Find where the given text appears and provide that cell's center as (X, Y) coordinate. 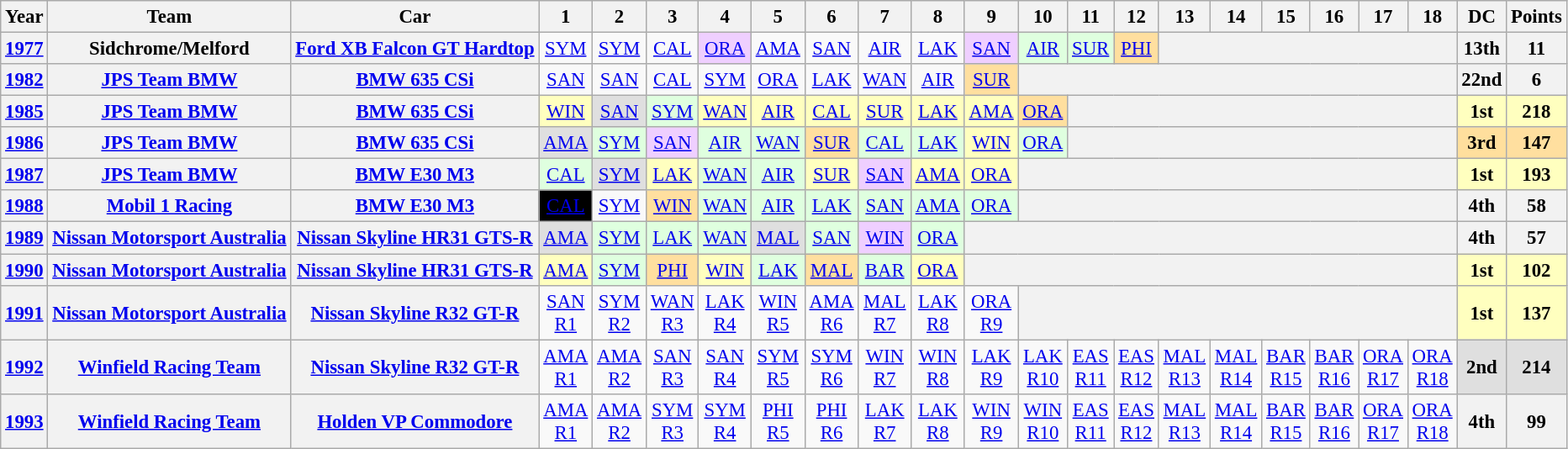
SYMR2 (620, 313)
1 (566, 17)
14 (1236, 17)
SYMR4 (725, 420)
LAKR9 (991, 367)
PHIR5 (778, 420)
1986 (24, 143)
13th (1481, 49)
Points (1537, 17)
Ford XB Falcon GT Hardtop (415, 49)
3 (672, 17)
WINR5 (778, 313)
2 (620, 17)
LAKR4 (725, 313)
LAKR7 (884, 420)
Team (170, 17)
9 (991, 17)
Mobil 1 Racing (170, 206)
WINR9 (991, 420)
Holden VP Commodore (415, 420)
SANR1 (566, 313)
1982 (24, 80)
1992 (24, 367)
10 (1043, 17)
PHIR6 (832, 420)
1988 (24, 206)
BAR (884, 270)
1985 (24, 112)
WINR10 (1043, 420)
8 (937, 17)
4 (725, 17)
1989 (24, 238)
WINR8 (937, 367)
1977 (24, 49)
1991 (24, 313)
147 (1537, 143)
SYMR6 (832, 367)
2nd (1481, 367)
SANR4 (725, 367)
58 (1537, 206)
1993 (24, 420)
MALR7 (884, 313)
WINR7 (884, 367)
12 (1137, 17)
1990 (24, 270)
102 (1537, 270)
7 (884, 17)
Car (415, 17)
Sidchrome/Melford (170, 49)
SYMR3 (672, 420)
13 (1184, 17)
18 (1433, 17)
57 (1537, 238)
137 (1537, 313)
AMAR6 (832, 313)
DC (1481, 17)
16 (1333, 17)
22nd (1481, 80)
17 (1384, 17)
214 (1537, 367)
218 (1537, 112)
Year (24, 17)
SANR3 (672, 367)
SYMR5 (778, 367)
WANR3 (672, 313)
1987 (24, 175)
ORAR9 (991, 313)
LAKR10 (1043, 367)
3rd (1481, 143)
5 (778, 17)
15 (1286, 17)
99 (1537, 420)
193 (1537, 175)
